Capture the cell that displays the provided text and extract its [X, Y] central coordinate. 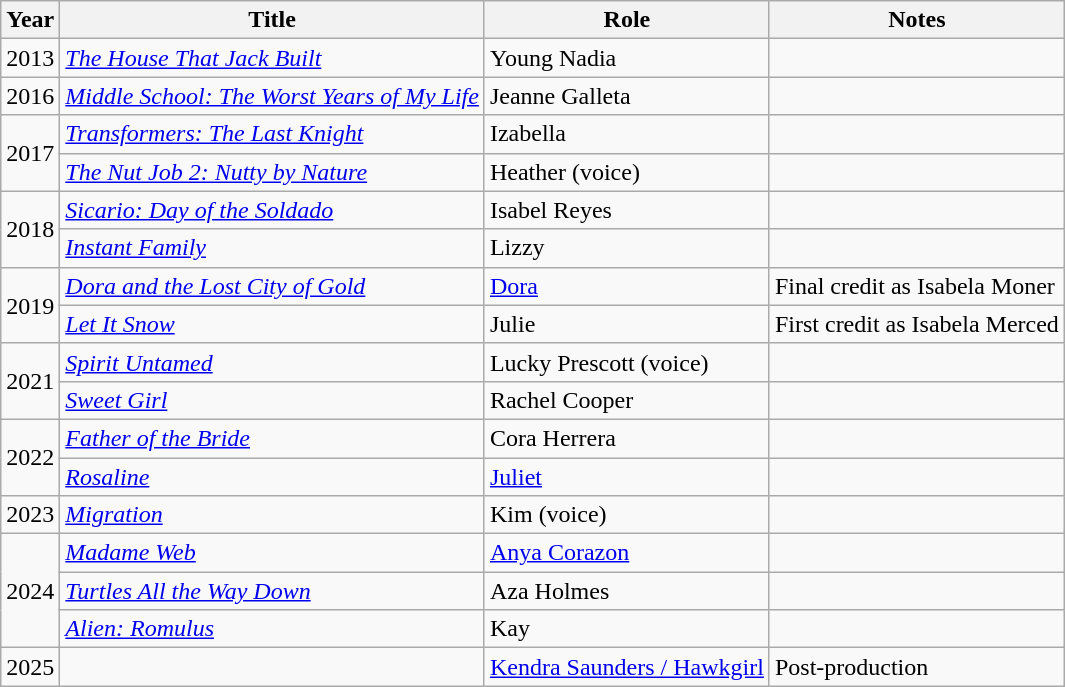
2024 [30, 591]
Anya Corazon [626, 553]
Sweet Girl [272, 400]
Notes [916, 20]
Madame Web [272, 553]
Post-production [916, 667]
2025 [30, 667]
Isabel Reyes [626, 210]
2017 [30, 153]
Kendra Saunders / Hawkgirl [626, 667]
Aza Holmes [626, 591]
Let It Snow [272, 324]
The House That Jack Built [272, 58]
Father of the Bride [272, 438]
Role [626, 20]
Cora Herrera [626, 438]
2023 [30, 515]
First credit as Isabela Merced [916, 324]
Sicario: Day of the Soldado [272, 210]
Alien: Romulus [272, 629]
Kay [626, 629]
Instant Family [272, 248]
Rosaline [272, 477]
2021 [30, 381]
Young Nadia [626, 58]
2019 [30, 305]
Final credit as Isabela Moner [916, 286]
Heather (voice) [626, 172]
Lucky Prescott (voice) [626, 362]
2016 [30, 96]
Middle School: The Worst Years of My Life [272, 96]
Transformers: The Last Knight [272, 134]
Spirit Untamed [272, 362]
Title [272, 20]
2013 [30, 58]
2018 [30, 229]
Lizzy [626, 248]
Julie [626, 324]
Dora [626, 286]
Kim (voice) [626, 515]
Migration [272, 515]
Year [30, 20]
Rachel Cooper [626, 400]
Juliet [626, 477]
The Nut Job 2: Nutty by Nature [272, 172]
Jeanne Galleta [626, 96]
Dora and the Lost City of Gold [272, 286]
2022 [30, 457]
Turtles All the Way Down [272, 591]
Izabella [626, 134]
